Find where the given text appears and provide that cell's center as [x, y] coordinate. 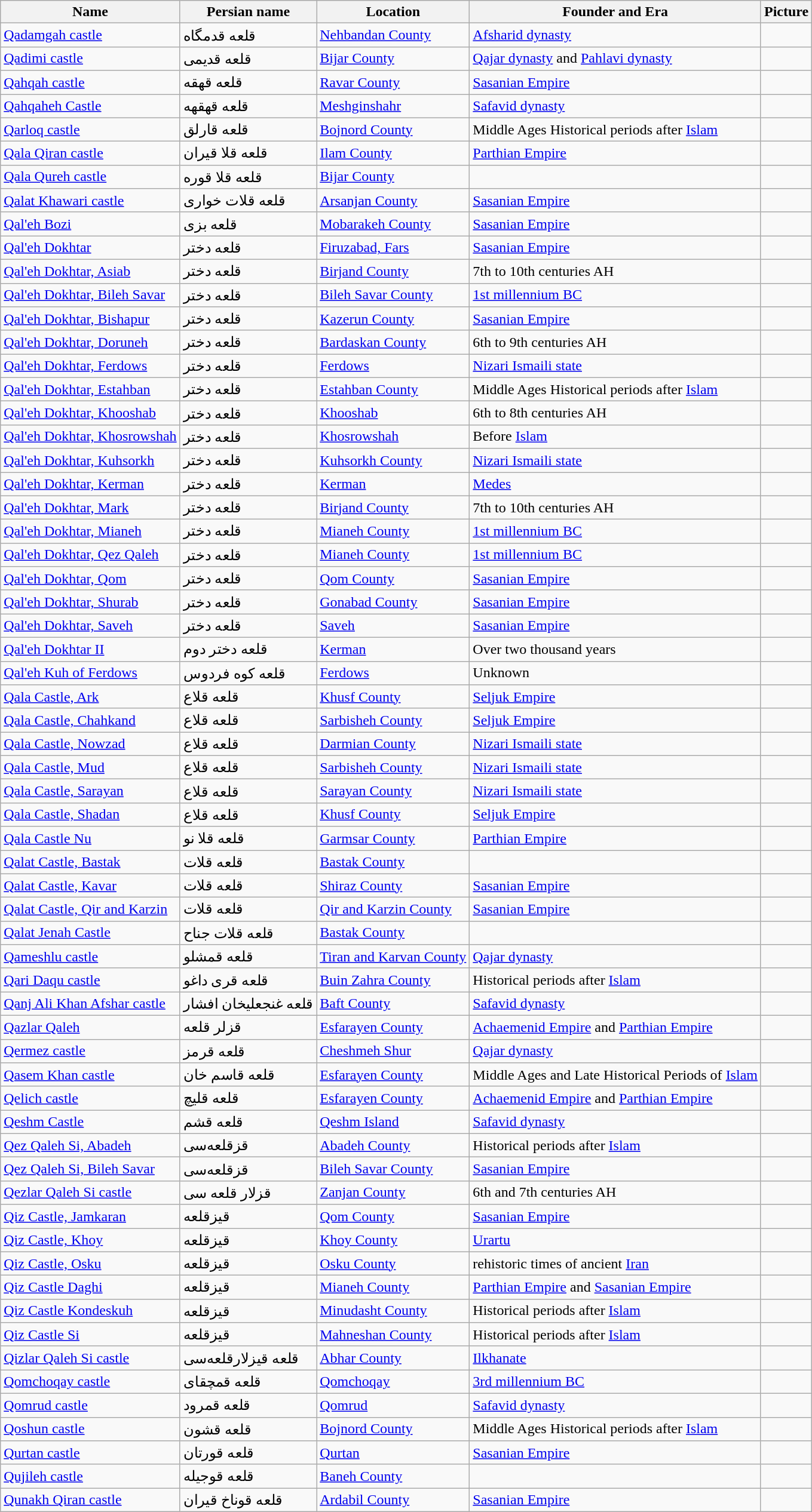
قلعه قلا نو [249, 838]
Ilam County [393, 153]
Qala Castle, Nowzad [90, 744]
Unknown [615, 673]
Qez Qaleh Si, Abadeh [90, 1145]
Qal'eh Dokhtar, Khooshab [90, 413]
Ardabil County [393, 1500]
قلعه قشون [249, 1429]
قلعه قمچقای [249, 1382]
Qiz Castle Si [90, 1335]
Baft County [393, 1004]
Qala Castle Nu [90, 838]
Qameshlu castle [90, 957]
Qizlar Qaleh Si castle [90, 1358]
Saveh [393, 626]
قلعه قدیمی [249, 59]
Qomchoqay [393, 1382]
Qal'eh Dokhtar, Kerman [90, 484]
Qeshm Island [393, 1122]
Qermez castle [90, 1051]
Qiz Castle, Khoy [90, 1240]
Estahban County [393, 389]
6th and 7th centuries AH [615, 1193]
Ravar County [393, 82]
Qala Castle, Sarayan [90, 791]
Qal'eh Dokhtar, Khosrowshah [90, 437]
قلعه قیزلارقلعه‌سی [249, 1358]
قزلر قلعه [249, 1027]
Qunakh Qiran castle [90, 1500]
Khooshab [393, 413]
قلعه قلا قوره [249, 177]
Qalat Castle, Bastak [90, 862]
Parthian Empire and Sasanian Empire [615, 1287]
Qal'eh Dokhtar, Saveh [90, 626]
Qal'eh Dokhtar, Ferdows [90, 366]
Qal'eh Dokhtar, Doruneh [90, 342]
قلعه قری داغو [249, 980]
Qadimi castle [90, 59]
Qelich castle [90, 1098]
Tiran and Karvan County [393, 957]
6th to 9th centuries AH [615, 342]
Qal'eh Dokhtar [90, 248]
قلعه قدمگاه [249, 35]
Qalat Castle, Qir and Karzin [90, 909]
Over two thousand years [615, 649]
Qoshun castle [90, 1429]
Urartu [615, 1240]
قلعه قارلق [249, 130]
Qal'eh Dokhtar, Bileh Savar [90, 295]
Location [393, 12]
Qir and Karzin County [393, 909]
Bardaskan County [393, 342]
Khoy County [393, 1240]
Qurtan [393, 1453]
قلعه قورتان [249, 1453]
Qalat Castle, Kavar [90, 886]
Shiraz County [393, 886]
Qujileh castle [90, 1476]
Osku County [393, 1264]
3rd millennium BC [615, 1382]
Qal'eh Dokhtar, Estahban [90, 389]
Qiz Castle Daghi [90, 1287]
Persian name [249, 12]
Qomchoqay castle [90, 1382]
قلعه قوجیله [249, 1476]
Baneh County [393, 1476]
rehistoric times of ancient Iran [615, 1264]
قلعه قلا قیران [249, 153]
Qal'eh Dokhtar, Asiab [90, 271]
Qal'eh Dokhtar, Qom [90, 579]
قلعه قاسم خان [249, 1075]
Ilkhanate [615, 1358]
Kuhsorkh County [393, 460]
Qal'eh Dokhtar, Qez Qaleh [90, 555]
Qal'eh Kuh of Ferdows [90, 673]
Qala Qiran castle [90, 153]
Kazerun County [393, 319]
Qadamgah castle [90, 35]
Qalat Khawari castle [90, 201]
Qajar dynasty and Pahlavi dynasty [615, 59]
Qari Daqu castle [90, 980]
Nehbandan County [393, 35]
Founder and Era [615, 12]
Qiz Castle, Jamkaran [90, 1216]
Minudasht County [393, 1311]
Qal'eh Bozi [90, 224]
قلعه بزی [249, 224]
Qal'eh Dokhtar, Mark [90, 508]
Name [90, 12]
Firuzabad, Fars [393, 248]
Medes [615, 484]
Zanjan County [393, 1193]
Qahqaheh Castle [90, 106]
Qahqah castle [90, 82]
قلعه قهقه [249, 82]
Qomrud castle [90, 1405]
Buin Zahra County [393, 980]
Mahneshan County [393, 1335]
Qal'eh Dokhtar, Shurab [90, 602]
قلعه قمشلو [249, 957]
Qanj Ali Khan Afshar castle [90, 1004]
Qal'eh Dokhtar, Mianeh [90, 531]
Qala Castle, Shadan [90, 815]
Cheshmeh Shur [393, 1051]
قلعه قشم [249, 1122]
قلعه قوناخ قیران [249, 1500]
Qasem Khan castle [90, 1075]
Meshginshahr [393, 106]
قلعه قلات جناح [249, 933]
قلعه کوه فردوس [249, 673]
Before Islam [615, 437]
قلعه قلیچ [249, 1098]
قلعه قهقهه [249, 106]
قلعه قرمز [249, 1051]
Qala Castle, Chahkand [90, 720]
Qal'eh Dokhtar II [90, 649]
Qezlar Qaleh Si castle [90, 1193]
Darmian County [393, 744]
Qomrud [393, 1405]
Qazlar Qaleh [90, 1027]
Middle Ages and Late Historical Periods of Islam [615, 1075]
Qiz Castle, Osku [90, 1264]
Qeshm Castle [90, 1122]
6th to 8th centuries AH [615, 413]
Gonabad County [393, 602]
Abhar County [393, 1358]
Afsharid dynasty [615, 35]
Mobarakeh County [393, 224]
Qala Castle, Mud [90, 767]
Picture [786, 12]
Qez Qaleh Si, Bileh Savar [90, 1169]
Qala Castle, Ark [90, 697]
Qal'eh Dokhtar, Kuhsorkh [90, 460]
قلعه دختر دوم [249, 649]
Qalat Jenah Castle [90, 933]
قلعه قلات خواری [249, 201]
قزلار قلعه سی [249, 1193]
Abadeh County [393, 1145]
Qurtan castle [90, 1453]
Qala Qureh castle [90, 177]
قلعه غنجعلیخان افشار [249, 1004]
Qiz Castle Kondeskuh [90, 1311]
Garmsar County [393, 838]
Khosrowshah [393, 437]
Sarayan County [393, 791]
Qal'eh Dokhtar, Bishapur [90, 319]
قلعه قمرود [249, 1405]
Arsanjan County [393, 201]
Qarloq castle [90, 130]
